Provide the [X, Y] coordinate of the cell's center where the given text is located.  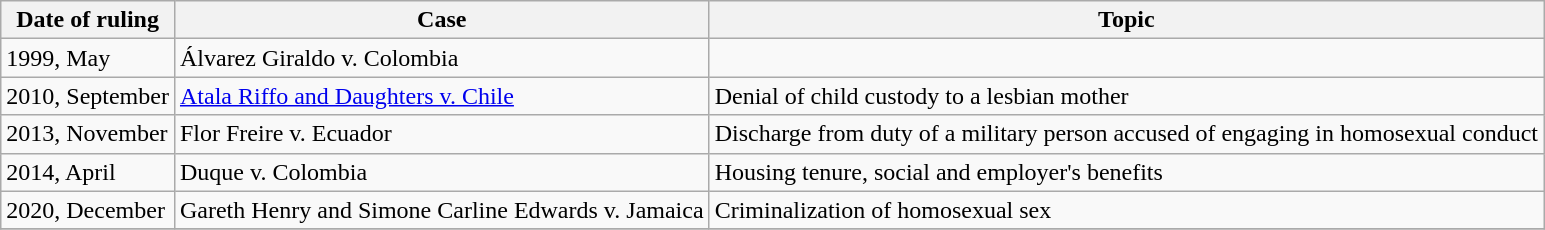
Housing tenure, social and employer's benefits [1126, 172]
2014, April [88, 172]
Criminalization of homosexual sex [1126, 210]
Flor Freire v. Ecuador [442, 134]
2010, September [88, 96]
Denial of child custody to a lesbian mother [1126, 96]
Topic [1126, 20]
2020, December [88, 210]
Discharge from duty of a military person accused of engaging in homosexual conduct [1126, 134]
Case [442, 20]
Atala Riffo and Daughters v. Chile [442, 96]
Date of ruling [88, 20]
Gareth Henry and Simone Carline Edwards v. Jamaica [442, 210]
2013, November [88, 134]
Duque v. Colombia [442, 172]
1999, May [88, 58]
Álvarez Giraldo v. Colombia [442, 58]
